Locate the cell with the specified text and output its [x, y] center coordinate. 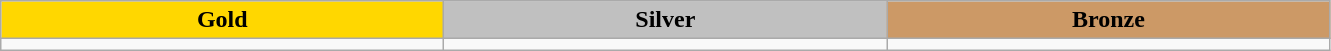
Gold [222, 20]
Bronze [1108, 20]
Silver [666, 20]
